Output the (X, Y) coordinate of the center of the cell containing the given text.  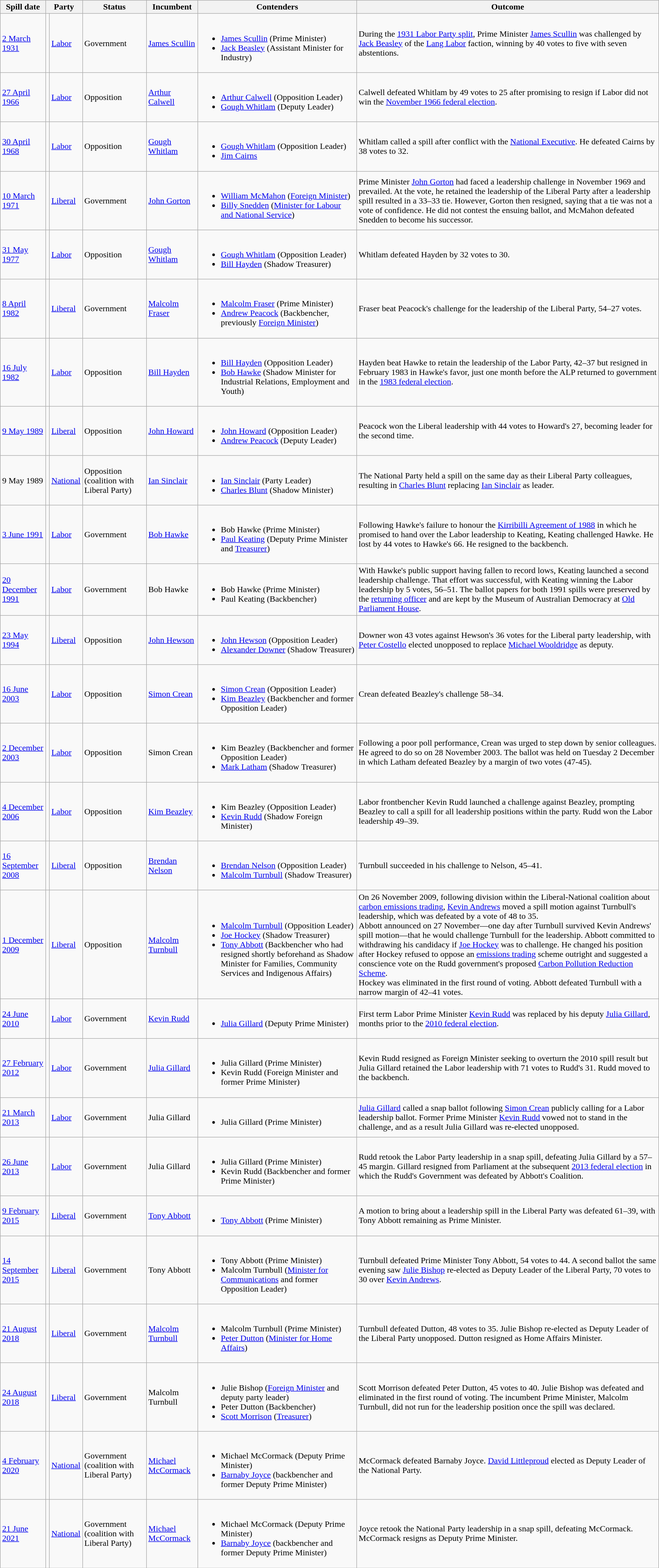
4 December 2006 (23, 812)
James Scullin (172, 43)
Ian Sinclair (172, 480)
The National Party held a spill on the same day as their Liberal Party colleagues, resulting in Charles Blunt replacing Ian Sinclair as leader. (508, 480)
Kim Beazley (172, 812)
Tony Abbott (Prime Minister)Malcolm Turnbull (Minister for Communications and former Opposition Leader) (277, 1270)
Opposition (coalition with Liberal Party) (114, 480)
Gough Whitlam (Opposition Leader)Bill Hayden (Shadow Treasurer) (277, 255)
Brendan Nelson (Opposition Leader)Malcolm Turnbull (Shadow Treasurer) (277, 866)
Gough Whitlam (Opposition Leader)Jim Cairns (277, 146)
Tony Abbott (Prime Minister) (277, 1216)
Status (114, 7)
Bill Hayden (Opposition Leader)Bob Hawke (Shadow Minister for Industrial Relations, Employment and Youth) (277, 372)
2 March 1931 (23, 43)
14 September 2015 (23, 1270)
Spill date (23, 7)
16 July 1982 (23, 372)
Bob Hawke (Prime Minister)Paul Keating (Deputy Prime Minister and Treasurer) (277, 534)
30 April 1968 (23, 146)
Whitlam defeated Hayden by 32 votes to 30. (508, 255)
John Hewson (Opposition Leader)Alexander Downer (Shadow Treasurer) (277, 640)
Fraser beat Peacock's challenge for the leadership of the Liberal Party, 54–27 votes. (508, 308)
9 February 2015 (23, 1216)
24 August 2018 (23, 1397)
Calwell defeated Whitlam by 49 votes to 25 after promising to resign if Labor did not win the November 1966 federal election. (508, 97)
Malcolm Turnbull (Prime Minister)Peter Dutton (Minister for Home Affairs) (277, 1334)
27 April 1966 (23, 97)
Peacock won the Liberal leadership with 44 votes to Howard's 27, becoming leader for the second time. (508, 431)
16 September 2008 (23, 866)
Bob Hawke (Prime Minister)Paul Keating (Backbencher) (277, 589)
Arthur Calwell (172, 97)
Simon Crean (Opposition Leader)Kim Beazley (Backbencher and former Opposition Leader) (277, 694)
1 December 2009 (23, 945)
20 December 1991 (23, 589)
Julia Gillard (Prime Minister) (277, 1117)
Malcolm Fraser (Prime Minister)Andrew Peacock (Backbencher, previously Foreign Minister) (277, 308)
Joyce retook the National Party leadership in a snap spill, defeating McCormack. McCormack resigns as Deputy Prime Minister. (508, 1533)
Julia Gillard (Prime Minister)Kevin Rudd (Foreign Minister and former Prime Minister) (277, 1068)
Arthur Calwell (Opposition Leader)Gough Whitlam (Deputy Leader) (277, 97)
William McMahon (Foreign Minister)Billy Snedden (Minister for Labour and National Service) (277, 201)
Crean defeated Beazley's challenge 58–34. (508, 694)
Julie Bishop (Foreign Minister and deputy party leader)Peter Dutton (Backbencher)Scott Morrison (Treasurer) (277, 1397)
Kevin Rudd (172, 1019)
16 June 2003 (23, 694)
Turnbull succeeded in his challenge to Nelson, 45–41. (508, 866)
21 March 2013 (23, 1117)
John Hewson (172, 640)
21 June 2021 (23, 1533)
21 August 2018 (23, 1334)
Outcome (508, 7)
2 December 2003 (23, 753)
Whitlam called a spill after conflict with the National Executive. He defeated Cairns by 38 votes to 32. (508, 146)
Brendan Nelson (172, 866)
John Howard (Opposition Leader)Andrew Peacock (Deputy Leader) (277, 431)
A motion to bring about a leadership spill in the Liberal Party was defeated 61–39, with Tony Abbott remaining as Prime Minister. (508, 1216)
Kim Beazley (Opposition Leader)Kevin Rudd (Shadow Foreign Minister) (277, 812)
27 February 2012 (23, 1068)
Julia Gillard (Prime Minister)Kevin Rudd (Backbencher and former Prime Minister) (277, 1167)
Contenders (277, 7)
Malcolm Fraser (172, 308)
3 June 1991 (23, 534)
Bill Hayden (172, 372)
Ian Sinclair (Party Leader)Charles Blunt (Shadow Minister) (277, 480)
10 March 1971 (23, 201)
Kim Beazley (Backbencher and former Opposition Leader)Mark Latham (Shadow Treasurer) (277, 753)
4 February 2020 (23, 1465)
James Scullin (Prime Minister)Jack Beasley (Assistant Minister for Industry) (277, 43)
John Gorton (172, 201)
8 April 1982 (23, 308)
McCormack defeated Barnaby Joyce. David Littleproud elected as Deputy Leader of the National Party. (508, 1465)
Julia Gillard (Deputy Prime Minister) (277, 1019)
31 May 1977 (23, 255)
First term Labor Prime Minister Kevin Rudd was replaced by his deputy Julia Gillard, months prior to the 2010 federal election. (508, 1019)
John Howard (172, 431)
24 June 2010 (23, 1019)
Incumbent (172, 7)
Party (64, 7)
26 June 2013 (23, 1167)
23 May 1994 (23, 640)
